Determine the (X, Y) coordinate at the center of the cell enclosing the given text.  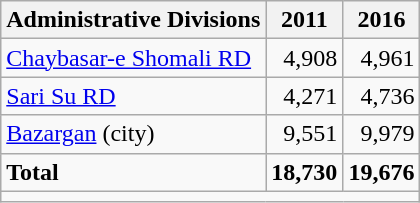
Chaybasar-e Shomali RD (134, 58)
2016 (382, 20)
Bazargan (city) (134, 134)
4,271 (304, 96)
Administrative Divisions (134, 20)
9,979 (382, 134)
9,551 (304, 134)
4,736 (382, 96)
4,908 (304, 58)
Sari Su RD (134, 96)
19,676 (382, 172)
2011 (304, 20)
4,961 (382, 58)
18,730 (304, 172)
Total (134, 172)
